Determine the [X, Y] coordinate at the center of the cell enclosing the given text.  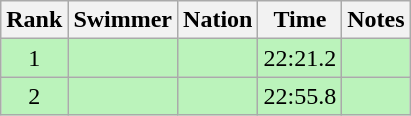
Nation [218, 20]
2 [34, 96]
Swimmer [123, 20]
22:21.2 [300, 58]
Notes [376, 20]
1 [34, 58]
22:55.8 [300, 96]
Rank [34, 20]
Time [300, 20]
